Determine the [X, Y] coordinate at the center of the cell enclosing the given text.  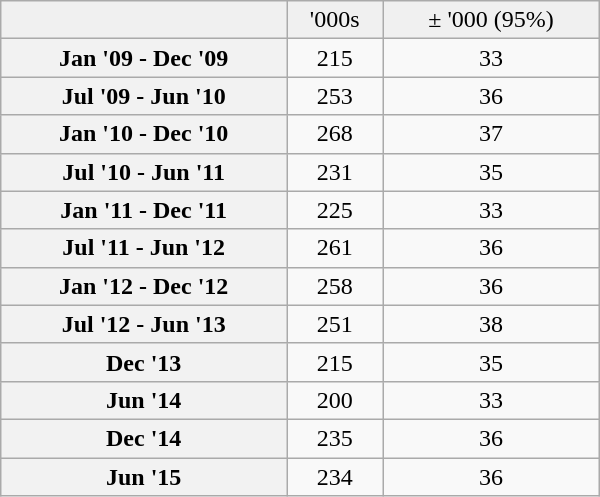
Jan '10 - Dec '10 [144, 134]
38 [491, 324]
Jan '12 - Dec '12 [144, 286]
Jul '09 - Jun '10 [144, 96]
235 [335, 438]
225 [335, 210]
261 [335, 248]
Dec '13 [144, 362]
Jun '15 [144, 477]
Jul '12 - Jun '13 [144, 324]
231 [335, 172]
Jan '11 - Dec '11 [144, 210]
258 [335, 286]
253 [335, 96]
'000s [335, 20]
Jun '14 [144, 400]
Jul '11 - Jun '12 [144, 248]
Jan '09 - Dec '09 [144, 58]
37 [491, 134]
± '000 (95%) [491, 20]
Dec '14 [144, 438]
268 [335, 134]
200 [335, 400]
Jul '10 - Jun '11 [144, 172]
234 [335, 477]
251 [335, 324]
